Determine the [x, y] coordinate at the center of the cell enclosing the given text.  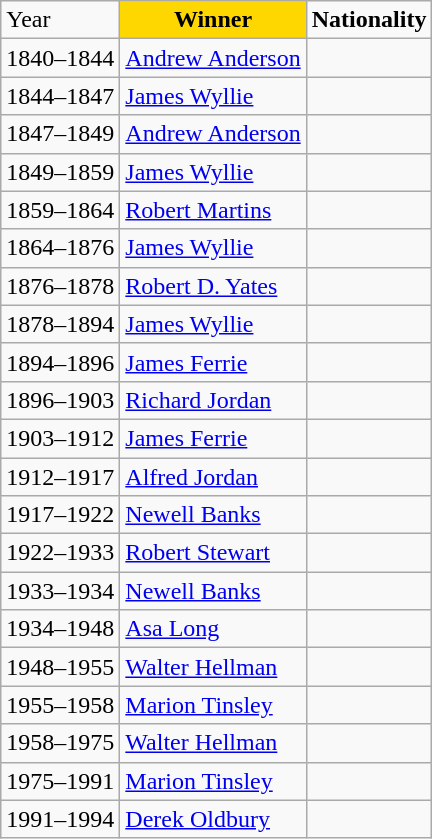
1922–1933 [60, 553]
1934–1948 [60, 629]
Robert Stewart [213, 553]
1955–1958 [60, 705]
1896–1903 [60, 400]
1864–1876 [60, 248]
Alfred Jordan [213, 477]
Year [60, 20]
1903–1912 [60, 438]
Robert Martins [213, 210]
Richard Jordan [213, 400]
1840–1844 [60, 58]
1849–1859 [60, 172]
1844–1847 [60, 96]
1975–1991 [60, 781]
Winner [213, 20]
1859–1864 [60, 210]
1933–1934 [60, 591]
1991–1994 [60, 819]
1876–1878 [60, 286]
Derek Oldbury [213, 819]
1912–1917 [60, 477]
1847–1849 [60, 134]
Asa Long [213, 629]
1917–1922 [60, 515]
Robert D. Yates [213, 286]
1948–1955 [60, 667]
1894–1896 [60, 362]
1878–1894 [60, 324]
Nationality [369, 20]
1958–1975 [60, 743]
